For the text-containing cell, return its midpoint in [X, Y] coordinate format. 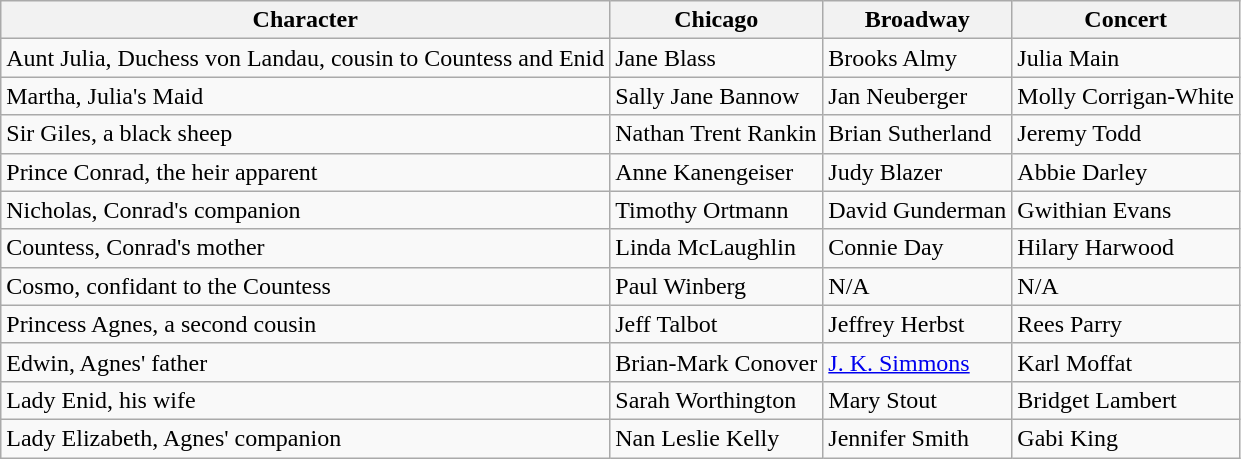
Abbie Darley [1126, 172]
Jan Neuberger [918, 96]
Aunt Julia, Duchess von Landau, cousin to Countess and Enid [306, 58]
Julia Main [1126, 58]
Broadway [918, 20]
Mary Stout [918, 400]
Hilary Harwood [1126, 248]
Edwin, Agnes' father [306, 362]
Jennifer Smith [918, 438]
Linda McLaughlin [716, 248]
Brooks Almy [918, 58]
Jeffrey Herbst [918, 324]
Nicholas, Conrad's companion [306, 210]
Concert [1126, 20]
Karl Moffat [1126, 362]
Brian-Mark Conover [716, 362]
Anne Kanengeiser [716, 172]
Lady Elizabeth, Agnes' companion [306, 438]
Countess, Conrad's mother [306, 248]
Sarah Worthington [716, 400]
Brian Sutherland [918, 134]
Molly Corrigan-White [1126, 96]
Jeff Talbot [716, 324]
Prince Conrad, the heir apparent [306, 172]
Cosmo, confidant to the Countess [306, 286]
Jeremy Todd [1126, 134]
Rees Parry [1126, 324]
Bridget Lambert [1126, 400]
Judy Blazer [918, 172]
Sally Jane Bannow [716, 96]
David Gunderman [918, 210]
Paul Winberg [716, 286]
Connie Day [918, 248]
Princess Agnes, a second cousin [306, 324]
Gwithian Evans [1126, 210]
Nathan Trent Rankin [716, 134]
Gabi King [1126, 438]
Lady Enid, his wife [306, 400]
J. K. Simmons [918, 362]
Chicago [716, 20]
Sir Giles, a black sheep [306, 134]
Jane Blass [716, 58]
Timothy Ortmann [716, 210]
Martha, Julia's Maid [306, 96]
Nan Leslie Kelly [716, 438]
Character [306, 20]
